Determine the [x, y] coordinate at the center of the cell enclosing the given text.  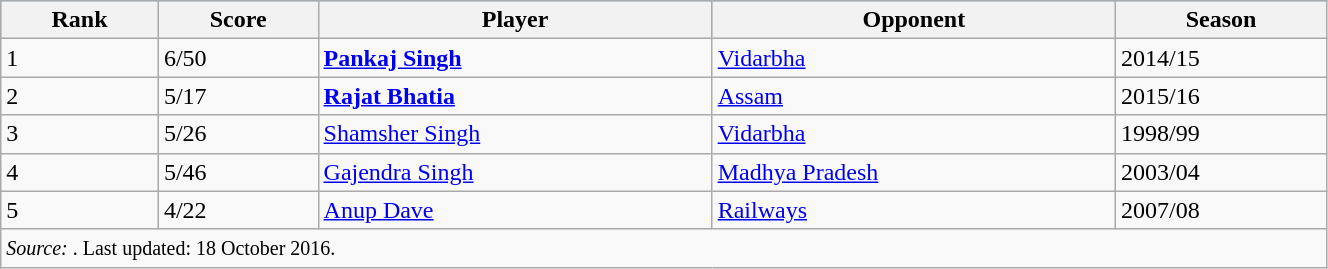
2014/15 [1222, 58]
Season [1222, 20]
5/17 [238, 96]
5/46 [238, 172]
Anup Dave [515, 210]
2007/08 [1222, 210]
3 [80, 134]
Rajat Bhatia [515, 96]
Player [515, 20]
1 [80, 58]
Gajendra Singh [515, 172]
6/50 [238, 58]
4/22 [238, 210]
Pankaj Singh [515, 58]
1998/99 [1222, 134]
5/26 [238, 134]
2 [80, 96]
Railways [914, 210]
Source: . Last updated: 18 October 2016. [664, 248]
Opponent [914, 20]
2015/16 [1222, 96]
Assam [914, 96]
Madhya Pradesh [914, 172]
2003/04 [1222, 172]
Rank [80, 20]
Score [238, 20]
4 [80, 172]
5 [80, 210]
Shamsher Singh [515, 134]
